Locate the cell with the specified text and output its (X, Y) center coordinate. 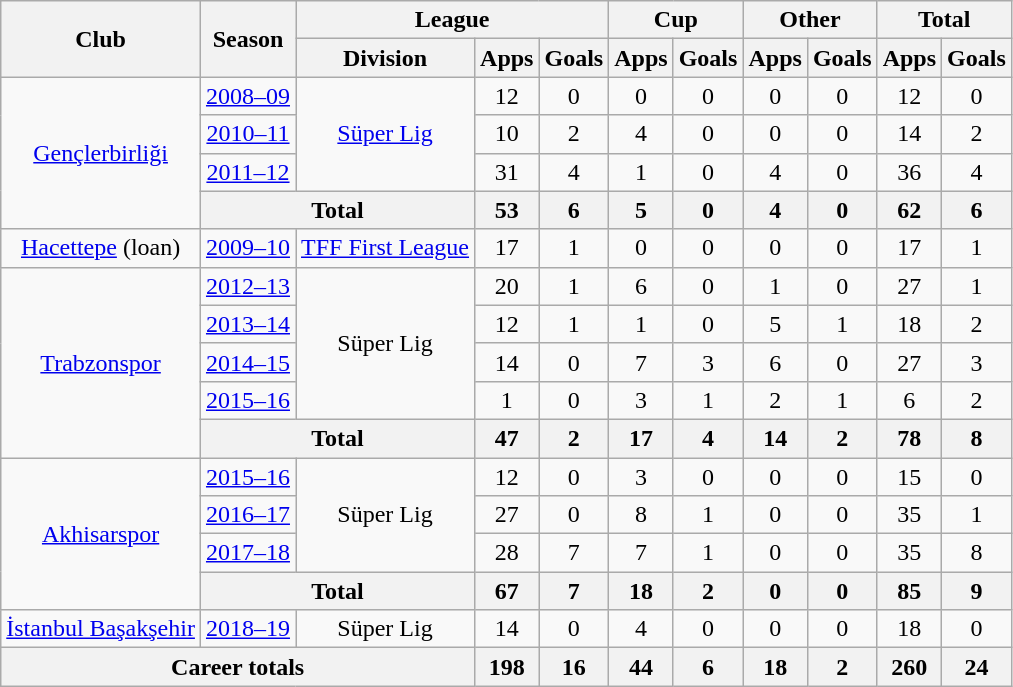
2009–10 (248, 248)
2018–19 (248, 629)
47 (507, 438)
Trabzonspor (101, 362)
Season (248, 39)
10 (507, 134)
İstanbul Başakşehir (101, 629)
9 (977, 591)
260 (909, 667)
16 (574, 667)
2017–18 (248, 553)
Career totals (238, 667)
2008–09 (248, 96)
Akhisarspor (101, 534)
20 (507, 286)
24 (977, 667)
2013–14 (248, 324)
Club (101, 39)
44 (641, 667)
62 (909, 210)
Cup (676, 20)
2011–12 (248, 172)
78 (909, 438)
Other (810, 20)
28 (507, 553)
2014–15 (248, 362)
85 (909, 591)
53 (507, 210)
2012–13 (248, 286)
2016–17 (248, 515)
198 (507, 667)
Hacettepe (loan) (101, 248)
Gençlerbirliği (101, 153)
67 (507, 591)
15 (909, 477)
31 (507, 172)
TFF First League (386, 248)
League (452, 20)
2010–11 (248, 134)
36 (909, 172)
Division (386, 58)
